Output the (x, y) coordinate of the center of the cell containing the given text.  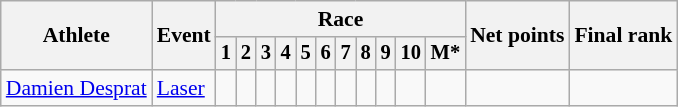
8 (366, 54)
9 (386, 54)
Race (340, 19)
Net points (517, 36)
7 (346, 54)
2 (246, 54)
6 (326, 54)
Final rank (623, 36)
Event (184, 36)
5 (306, 54)
M* (446, 54)
10 (411, 54)
Laser (184, 88)
Athlete (76, 36)
Damien Desprat (76, 88)
1 (226, 54)
3 (266, 54)
4 (286, 54)
